Scan for the cell matching the given text and deliver its [x, y] coordinate at center. 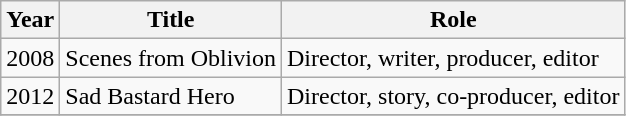
2008 [30, 58]
Title [171, 20]
Role [454, 20]
2012 [30, 96]
Sad Bastard Hero [171, 96]
Director, writer, producer, editor [454, 58]
Scenes from Oblivion [171, 58]
Year [30, 20]
Director, story, co-producer, editor [454, 96]
